Return [x, y] of the center of cell containing provided text 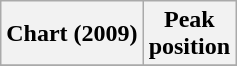
Chart (2009) [72, 34]
Peakposition [189, 34]
